Identify which cell holds the provided text, then report its [X, Y] central coordinate. 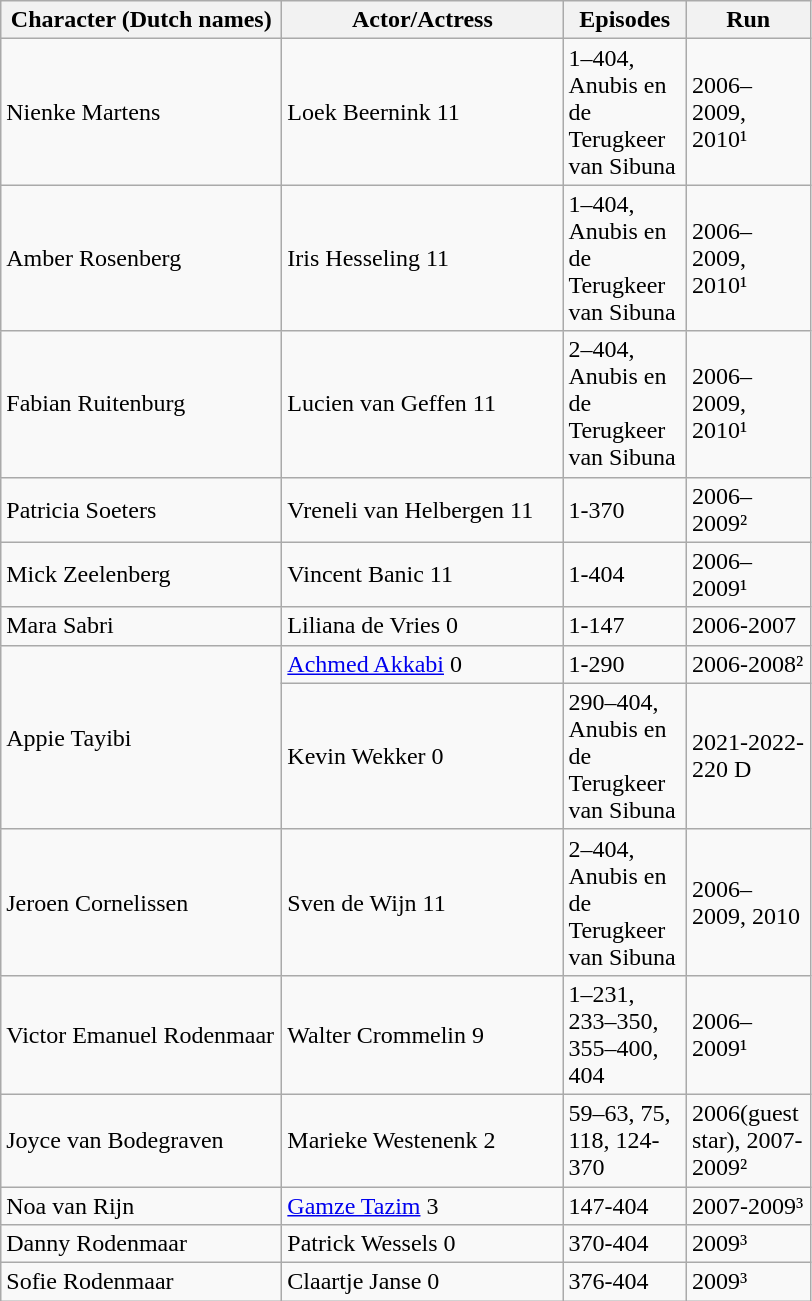
Loek Beernink 11 [422, 112]
Gamze Tazim 3 [422, 1205]
Patricia Soeters [142, 510]
2006–2009, 2010 [748, 902]
1-290 [625, 664]
Appie Tayibi [142, 737]
Patrick Wessels 0 [422, 1244]
1-404 [625, 574]
Sofie Rodenmaar [142, 1282]
1–231, 233–350, 355–400, 404 [625, 1034]
Amber Rosenberg [142, 258]
Fabian Ruitenburg [142, 404]
Run [748, 20]
Episodes [625, 20]
Kevin Wekker 0 [422, 756]
Marieke Westenenk 2 [422, 1140]
Vreneli van Helbergen 11 [422, 510]
Character (Dutch names) [142, 20]
2021-2022-220 D [748, 756]
Vincent Banic 11 [422, 574]
147-404 [625, 1205]
Claartje Janse 0 [422, 1282]
Noa van Rijn [142, 1205]
290–404, Anubis en de Terugkeer van Sibuna [625, 756]
370-404 [625, 1244]
1-370 [625, 510]
2006-2008² [748, 664]
376-404 [625, 1282]
2007-2009³ [748, 1205]
Nienke Martens [142, 112]
Achmed Akkabi 0 [422, 664]
Liliana de Vries 0 [422, 626]
Victor Emanuel Rodenmaar [142, 1034]
Walter Crommelin 9 [422, 1034]
Sven de Wijn 11 [422, 902]
Actor/Actress [422, 20]
59–63, 75, 118, 124-370 [625, 1140]
2006-2007 [748, 626]
Mick Zeelenberg [142, 574]
Jeroen Cornelissen [142, 902]
2006–2009² [748, 510]
Joyce van Bodegraven [142, 1140]
2006(guest star), 2007-2009² [748, 1140]
Mara Sabri [142, 626]
1-147 [625, 626]
Danny Rodenmaar [142, 1244]
Iris Hesseling 11 [422, 258]
Lucien van Geffen 11 [422, 404]
